Output the [X, Y] coordinate of the center of the cell containing the given text.  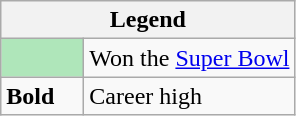
Bold [42, 96]
Legend [148, 20]
Career high [190, 96]
Won the Super Bowl [190, 58]
